Provide the (X, Y) coordinate of the cell's center where the given text is located.  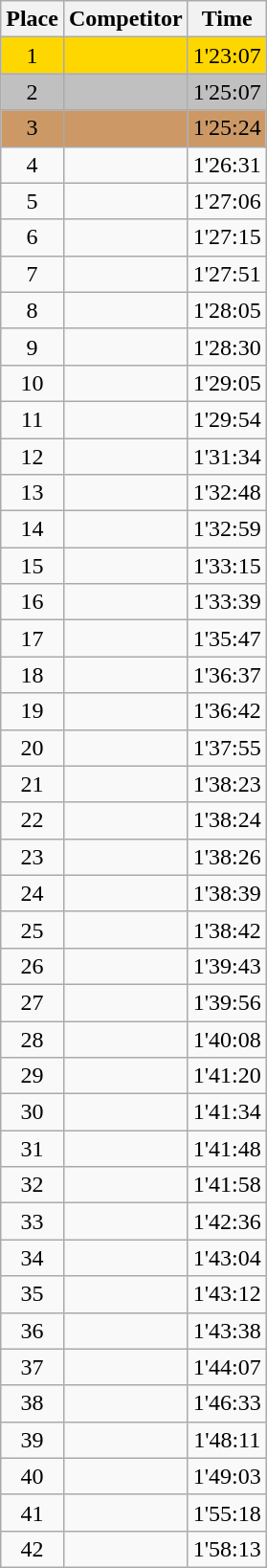
40 (33, 1476)
6 (33, 237)
16 (33, 602)
20 (33, 748)
18 (33, 675)
1'43:04 (227, 1258)
22 (33, 820)
1'41:58 (227, 1185)
1'43:38 (227, 1331)
1'23:07 (227, 56)
8 (33, 310)
27 (33, 1002)
36 (33, 1331)
1'28:30 (227, 347)
42 (33, 1549)
1'31:34 (227, 457)
1'32:59 (227, 529)
1'44:07 (227, 1367)
38 (33, 1403)
2 (33, 92)
1'38:23 (227, 784)
1'35:47 (227, 638)
24 (33, 893)
1'38:39 (227, 893)
23 (33, 857)
25 (33, 930)
4 (33, 165)
39 (33, 1440)
1'41:20 (227, 1076)
11 (33, 419)
1'27:15 (227, 237)
14 (33, 529)
1'40:08 (227, 1039)
1'41:34 (227, 1112)
1'33:15 (227, 566)
30 (33, 1112)
1'58:13 (227, 1549)
35 (33, 1294)
1'38:26 (227, 857)
17 (33, 638)
15 (33, 566)
1'41:48 (227, 1149)
1 (33, 56)
7 (33, 274)
1'26:31 (227, 165)
1'36:37 (227, 675)
Place (33, 19)
32 (33, 1185)
1'33:39 (227, 602)
1'25:24 (227, 128)
9 (33, 347)
1'38:24 (227, 820)
1'29:54 (227, 419)
1'39:56 (227, 1002)
13 (33, 493)
Time (227, 19)
1'25:07 (227, 92)
Competitor (125, 19)
1'55:18 (227, 1512)
1'39:43 (227, 966)
1'42:36 (227, 1221)
12 (33, 457)
34 (33, 1258)
1'46:33 (227, 1403)
1'49:03 (227, 1476)
1'36:42 (227, 711)
28 (33, 1039)
19 (33, 711)
10 (33, 383)
1'27:06 (227, 201)
1'29:05 (227, 383)
1'37:55 (227, 748)
1'38:42 (227, 930)
21 (33, 784)
31 (33, 1149)
1'32:48 (227, 493)
5 (33, 201)
29 (33, 1076)
1'27:51 (227, 274)
1'28:05 (227, 310)
26 (33, 966)
1'43:12 (227, 1294)
1'48:11 (227, 1440)
3 (33, 128)
37 (33, 1367)
33 (33, 1221)
41 (33, 1512)
